Provide the (X, Y) coordinate of the cell's center where the given text is located.  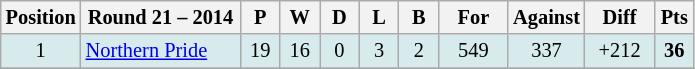
Position (41, 17)
36 (674, 51)
Pts (674, 17)
+212 (620, 51)
Against (546, 17)
W (300, 17)
B (419, 17)
P (260, 17)
0 (340, 51)
337 (546, 51)
549 (474, 51)
L (379, 17)
For (474, 17)
1 (41, 51)
19 (260, 51)
Round 21 – 2014 (161, 17)
Northern Pride (161, 51)
Diff (620, 17)
16 (300, 51)
3 (379, 51)
2 (419, 51)
D (340, 17)
